Output the (x, y) coordinate of the center of the cell containing the given text.  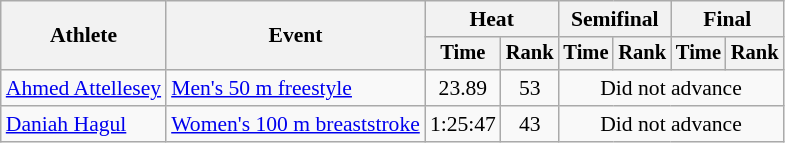
Ahmed Attellesey (84, 88)
Daniah Hagul (84, 124)
53 (530, 88)
Men's 50 m freestyle (296, 88)
Event (296, 36)
23.89 (463, 88)
Semifinal (615, 19)
43 (530, 124)
Heat (492, 19)
Women's 100 m breaststroke (296, 124)
Final (727, 19)
1:25:47 (463, 124)
Athlete (84, 36)
